Extract the (x, y) coordinate from the center of the cell holding the provided text.  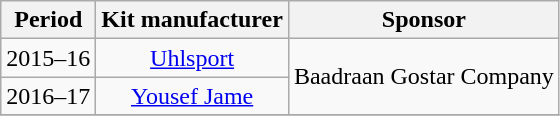
Period (48, 20)
Kit manufacturer (192, 20)
2015–16 (48, 58)
Uhlsport (192, 58)
Baadraan Gostar Company (424, 77)
2016–17 (48, 96)
Sponsor (424, 20)
Yousef Jame (192, 96)
